Search for the cell housing the specified text and yield its [X, Y] center coordinate. 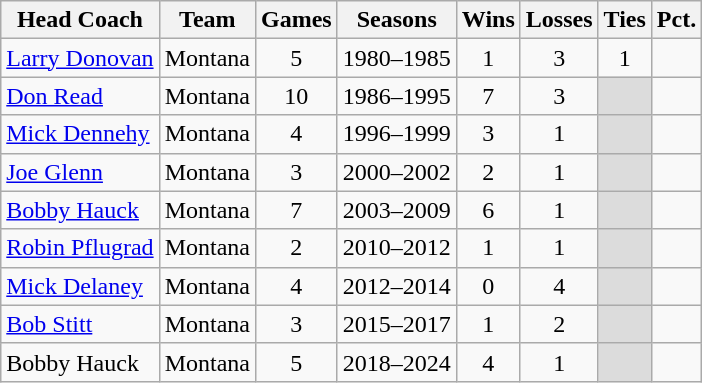
Don Read [80, 96]
Robin Pflugrad [80, 248]
2003–2009 [396, 210]
0 [488, 286]
Mick Delaney [80, 286]
Bob Stitt [80, 324]
Games [297, 20]
Pct. [676, 20]
Mick Dennehy [80, 134]
2000–2002 [396, 172]
Joe Glenn [80, 172]
10 [297, 96]
6 [488, 210]
2010–2012 [396, 248]
Wins [488, 20]
Losses [559, 20]
1996–1999 [396, 134]
Head Coach [80, 20]
2012–2014 [396, 286]
Larry Donovan [80, 58]
Ties [624, 20]
1986–1995 [396, 96]
2018–2024 [396, 362]
2015–2017 [396, 324]
Seasons [396, 20]
1980–1985 [396, 58]
Team [207, 20]
